Pinpoint the cell where the given text exists, returning its [X, Y] midpoint coordinate. 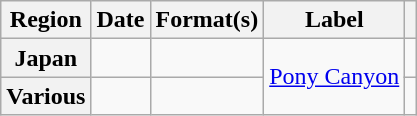
Region [46, 20]
Label [334, 20]
Format(s) [207, 20]
Date [120, 20]
Pony Canyon [334, 77]
Japan [46, 58]
Various [46, 96]
